Capture the cell that displays the provided text and extract its (X, Y) central coordinate. 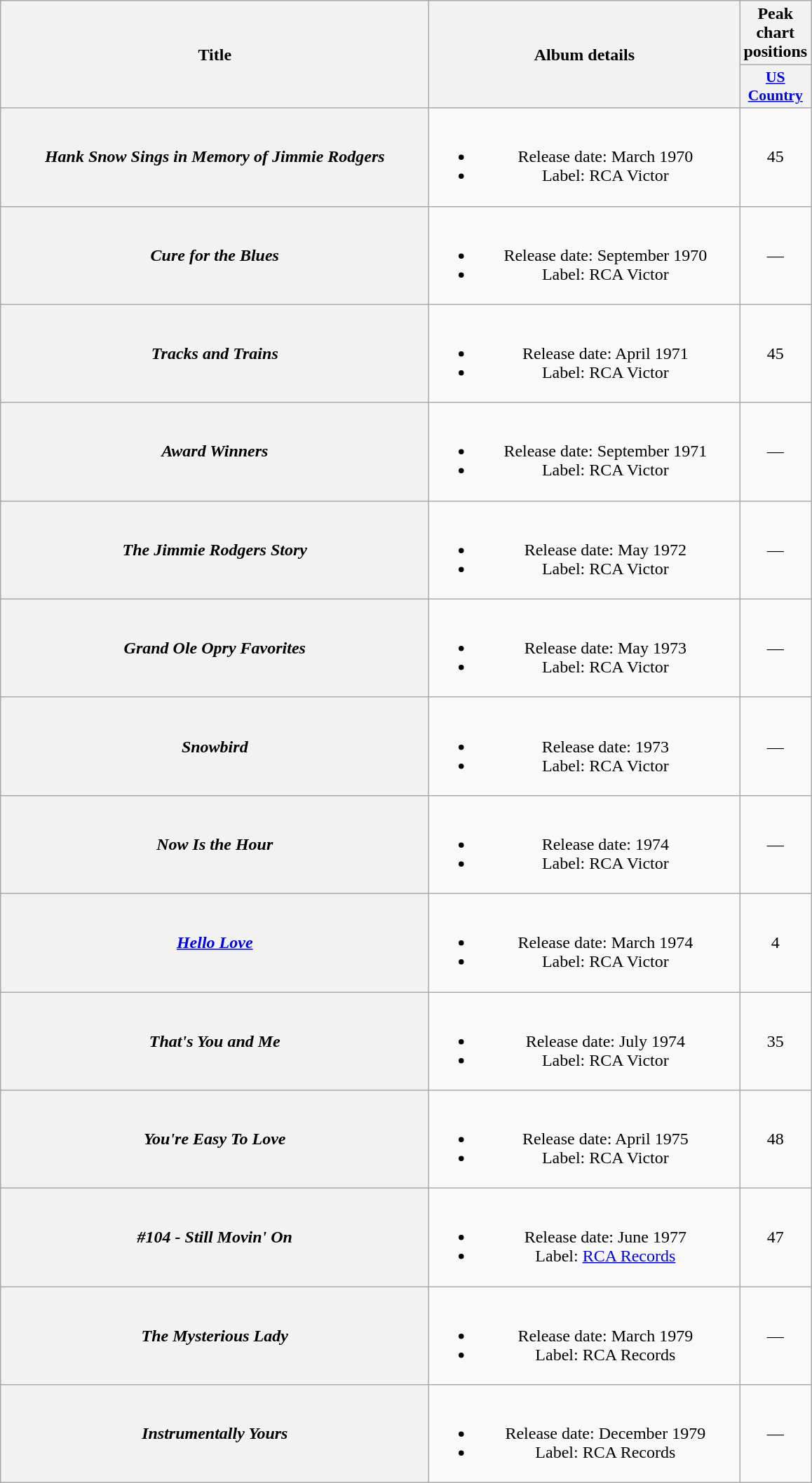
Album details (585, 55)
#104 - Still Movin' On (215, 1238)
Release date: July 1974Label: RCA Victor (585, 1041)
Release date: May 1973Label: RCA Victor (585, 648)
That's You and Me (215, 1041)
Award Winners (215, 452)
Snowbird (215, 746)
Release date: June 1977Label: RCA Records (585, 1238)
Release date: March 1970Label: RCA Victor (585, 157)
4 (776, 942)
Release date: 1973Label: RCA Victor (585, 746)
Instrumentally Yours (215, 1434)
Now Is the Hour (215, 844)
Release date: April 1975Label: RCA Victor (585, 1139)
Release date: March 1974Label: RCA Victor (585, 942)
Tracks and Trains (215, 353)
Cure for the Blues (215, 255)
Hello Love (215, 942)
47 (776, 1238)
Hank Snow Sings in Memory of Jimmie Rodgers (215, 157)
Release date: 1974Label: RCA Victor (585, 844)
35 (776, 1041)
Release date: December 1979Label: RCA Records (585, 1434)
Release date: September 1970Label: RCA Victor (585, 255)
Release date: September 1971Label: RCA Victor (585, 452)
48 (776, 1139)
Grand Ole Opry Favorites (215, 648)
Peak chartpositions (776, 33)
Title (215, 55)
The Mysterious Lady (215, 1336)
US Country (776, 87)
Release date: April 1971Label: RCA Victor (585, 353)
Release date: March 1979Label: RCA Records (585, 1336)
Release date: May 1972Label: RCA Victor (585, 550)
The Jimmie Rodgers Story (215, 550)
You're Easy To Love (215, 1139)
